Return (X, Y) of the center of cell containing provided text 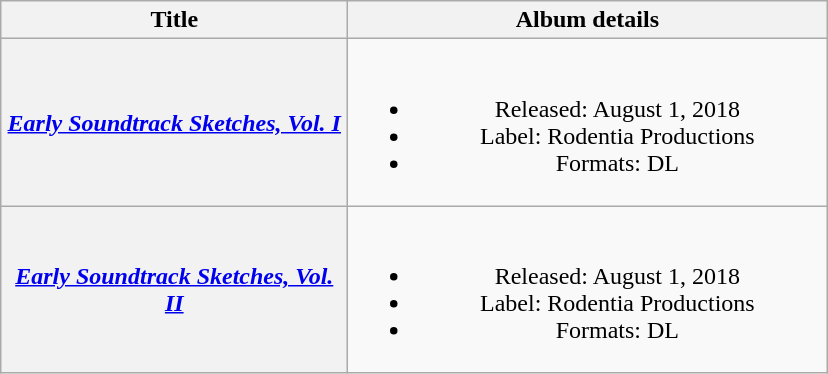
Album details (588, 20)
Early Soundtrack Sketches, Vol. I (174, 122)
Title (174, 20)
Early Soundtrack Sketches, Vol. II (174, 290)
